Capture the cell that displays the provided text and extract its (X, Y) central coordinate. 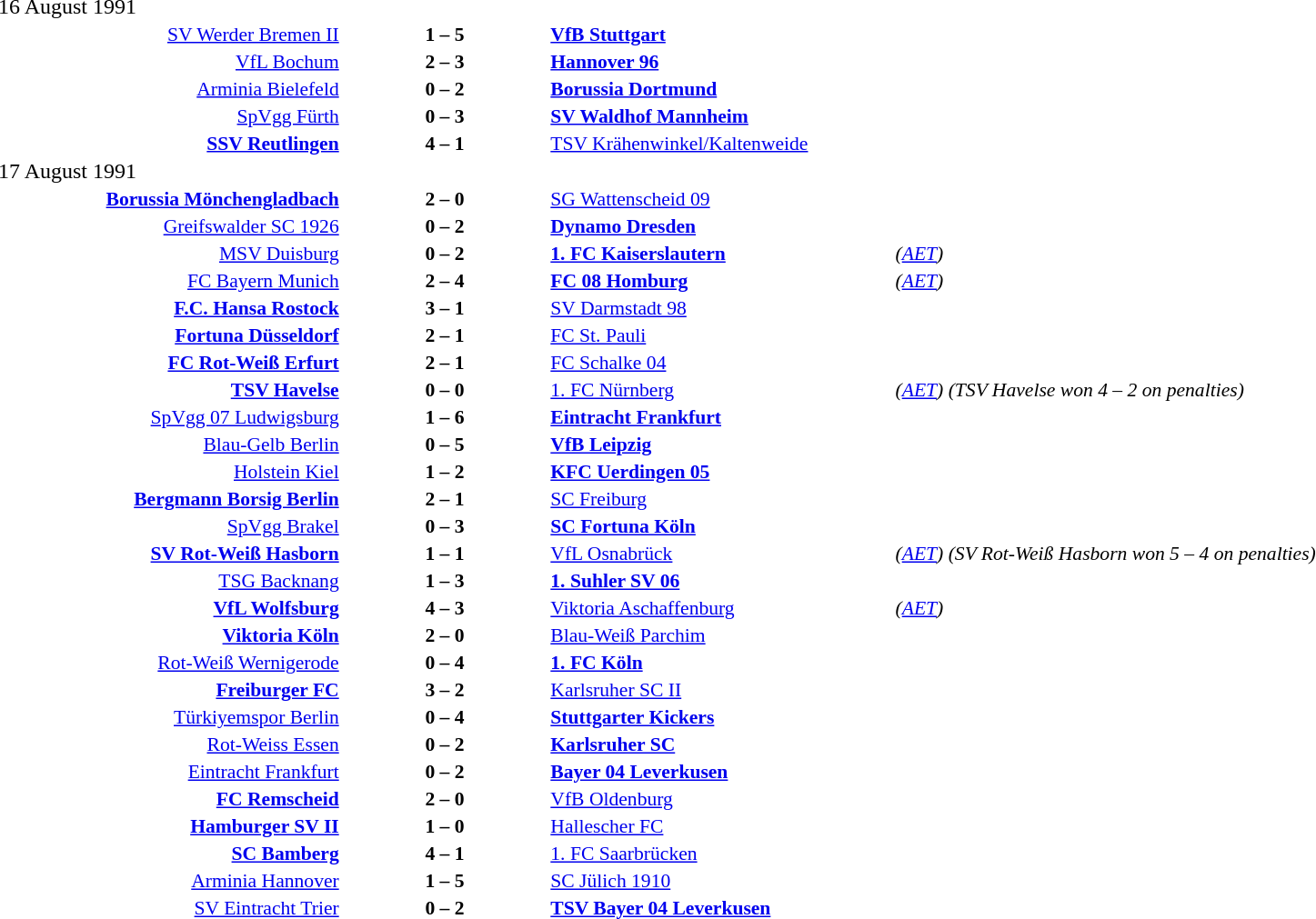
1. FC Köln (721, 663)
VfB Stuttgart (721, 35)
Karlsruher SC (721, 744)
1 – 0 (446, 826)
1. FC Kaiserslautern (721, 254)
SG Wattenscheid 09 (721, 199)
1 – 6 (446, 417)
KFC Uerdingen 05 (721, 472)
Dynamo Dresden (721, 226)
Stuttgarter Kickers (721, 717)
1 – 1 (446, 554)
TSV Krähenwinkel/Kaltenweide (721, 144)
VfL Osnabrück (721, 554)
0 – 5 (446, 445)
Eintracht Frankfurt (721, 417)
Hannover 96 (721, 62)
Hallescher FC (721, 826)
2 – 4 (446, 281)
1. FC Saarbrücken (721, 854)
4 – 3 (446, 608)
0 – 0 (446, 390)
3 – 1 (446, 308)
SV Darmstadt 98 (721, 308)
1 – 3 (446, 581)
FC St. Pauli (721, 335)
Blau-Weiß Parchim (721, 635)
2 – 3 (446, 62)
Borussia Dortmund (721, 89)
SC Freiburg (721, 499)
Bayer 04 Leverkusen (721, 772)
SC Fortuna Köln (721, 526)
VfB Oldenburg (721, 799)
3 – 2 (446, 690)
SC Jülich 1910 (721, 881)
1. FC Nürnberg (721, 390)
FC Schalke 04 (721, 363)
Karlsruher SC II (721, 690)
1 – 2 (446, 472)
SV Waldhof Mannheim (721, 116)
1. Suhler SV 06 (721, 581)
VfB Leipzig (721, 445)
Viktoria Aschaffenburg (721, 608)
FC 08 Homburg (721, 281)
